Return the (x, y) coordinate for the center point of the cell that contains the specified text.  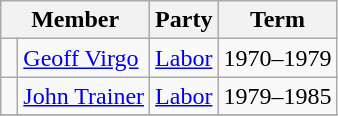
1979–1985 (278, 96)
John Trainer (84, 96)
Party (184, 20)
Term (278, 20)
Member (76, 20)
Geoff Virgo (84, 58)
1970–1979 (278, 58)
